Extract the [X, Y] coordinate from the center of the cell holding the provided text.  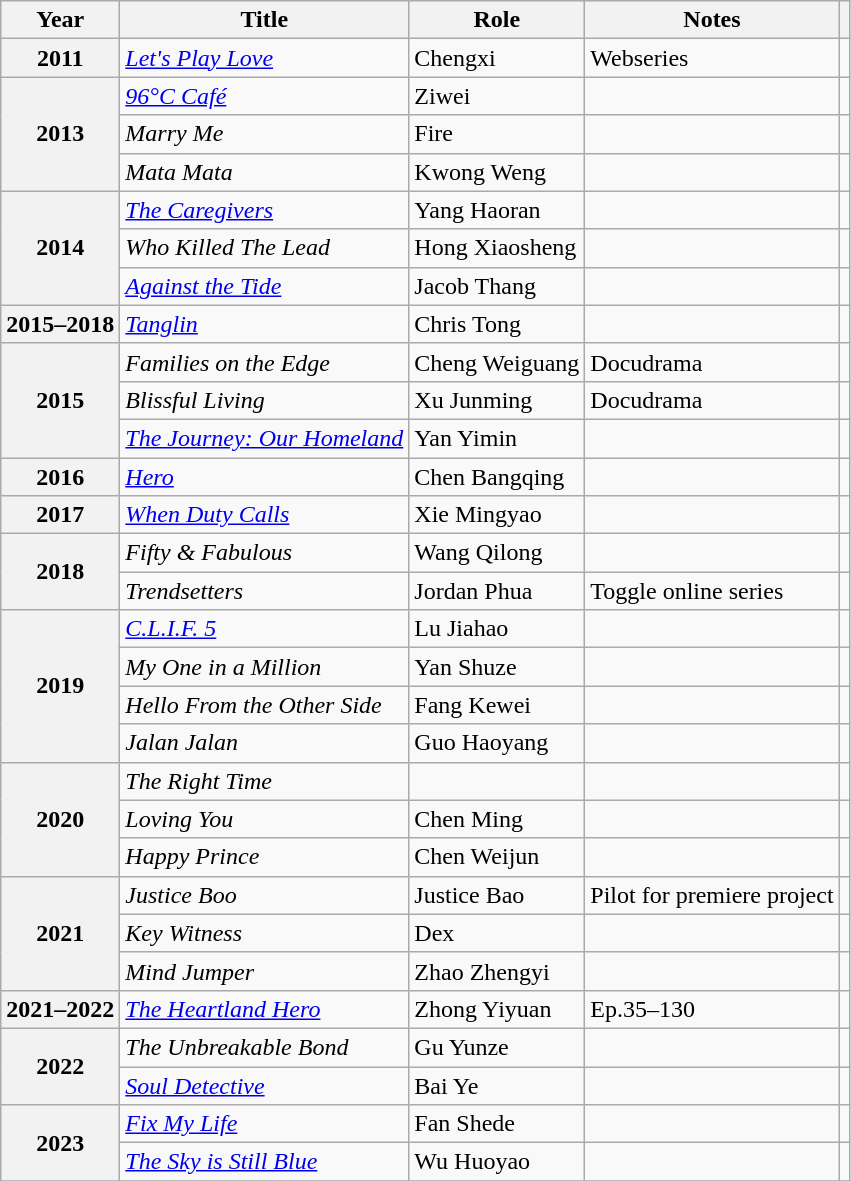
Fifty & Fabulous [264, 553]
Yan Yimin [497, 438]
2018 [60, 572]
2019 [60, 686]
Ziwei [497, 96]
The Sky is Still Blue [264, 1162]
Hero [264, 477]
Xu Junming [497, 400]
Chen Bangqing [497, 477]
Mata Mata [264, 172]
Ep.35–130 [712, 1009]
2016 [60, 477]
Gu Yunze [497, 1047]
Justice Boo [264, 895]
2014 [60, 248]
2013 [60, 134]
When Duty Calls [264, 515]
2022 [60, 1066]
Jacob Thang [497, 286]
Jalan Jalan [264, 743]
Pilot for premiere project [712, 895]
Fan Shede [497, 1124]
Loving You [264, 819]
2015 [60, 400]
Yan Shuze [497, 667]
My One in a Million [264, 667]
Mind Jumper [264, 971]
C.L.I.F. 5 [264, 629]
The Right Time [264, 781]
Jordan Phua [497, 591]
Zhong Yiyuan [497, 1009]
Tanglin [264, 324]
2011 [60, 58]
Marry Me [264, 134]
Cheng Weiguang [497, 362]
Notes [712, 20]
Chengxi [497, 58]
Toggle online series [712, 591]
Blissful Living [264, 400]
Soul Detective [264, 1085]
Webseries [712, 58]
The Journey: Our Homeland [264, 438]
The Unbreakable Bond [264, 1047]
Hello From the Other Side [264, 705]
Fire [497, 134]
Hong Xiaosheng [497, 248]
Against the Tide [264, 286]
The Heartland Hero [264, 1009]
Key Witness [264, 933]
Zhao Zhengyi [497, 971]
2020 [60, 819]
Let's Play Love [264, 58]
Guo Haoyang [497, 743]
Yang Haoran [497, 210]
2021 [60, 933]
Wang Qilong [497, 553]
Bai Ye [497, 1085]
2017 [60, 515]
Chen Weijun [497, 857]
Title [264, 20]
Dex [497, 933]
Chris Tong [497, 324]
Fix My Life [264, 1124]
2021–2022 [60, 1009]
Chen Ming [497, 819]
96°C Café [264, 96]
Justice Bao [497, 895]
Happy Prince [264, 857]
2023 [60, 1143]
The Caregivers [264, 210]
Lu Jiahao [497, 629]
Who Killed The Lead [264, 248]
Trendsetters [264, 591]
Xie Mingyao [497, 515]
Year [60, 20]
2015–2018 [60, 324]
Families on the Edge [264, 362]
Wu Huoyao [497, 1162]
Kwong Weng [497, 172]
Fang Kewei [497, 705]
Role [497, 20]
